Provide the (X, Y) coordinate of the cell's center where the given text is located.  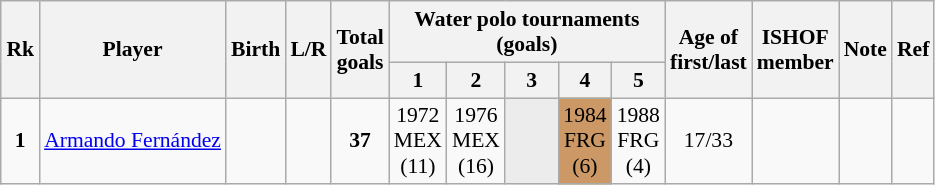
ISHOFmember (796, 50)
1984FRG(6) (584, 142)
Rk (20, 50)
Birth (256, 50)
1988FRG(4) (638, 142)
4 (584, 80)
17/33 (708, 142)
Totalgoals (360, 50)
Age offirst/last (708, 50)
1976MEX(16) (476, 142)
Ref (913, 50)
L/R (308, 50)
2 (476, 80)
1972MEX(11) (418, 142)
Water polo tournaments(goals) (527, 32)
3 (532, 80)
Player (132, 50)
5 (638, 80)
Note (866, 50)
37 (360, 142)
Armando Fernández (132, 142)
